Locate the cell with the specified text and output its (X, Y) center coordinate. 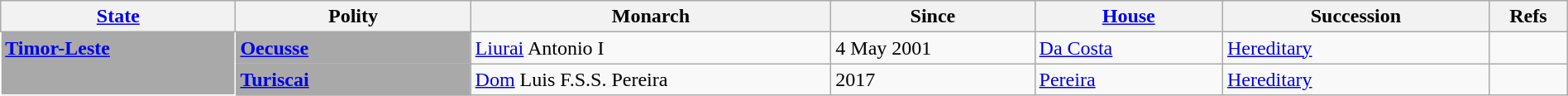
Refs (1528, 17)
State (118, 17)
Since (933, 17)
Liurai Antonio I (651, 48)
Turiscai (353, 79)
Pereira (1128, 79)
4 May 2001 (933, 48)
Succession (1355, 17)
Oecusse (353, 48)
Dom Luis F.S.S. Pereira (651, 79)
Monarch (651, 17)
Da Costa (1128, 48)
House (1128, 17)
2017 (933, 79)
Polity (353, 17)
Timor-Leste (118, 64)
